Determine the [X, Y] coordinate at the center of the cell enclosing the given text.  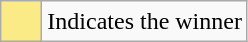
Indicates the winner [145, 22]
